Find where the given text appears and provide that cell's center as [x, y] coordinate. 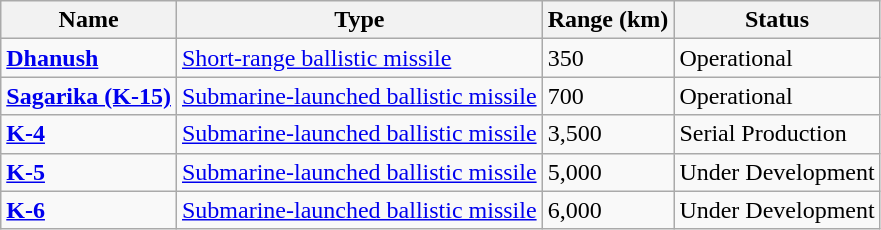
Type [359, 20]
Name [89, 20]
700 [608, 96]
350 [608, 58]
Serial Production [777, 134]
Status [777, 20]
K-6 [89, 210]
5,000 [608, 172]
Sagarika (K-15) [89, 96]
Dhanush [89, 58]
Short-range ballistic missile [359, 58]
K-4 [89, 134]
K-5 [89, 172]
Range (km) [608, 20]
6,000 [608, 210]
3,500 [608, 134]
